Scan for the cell matching the given text and deliver its [x, y] coordinate at center. 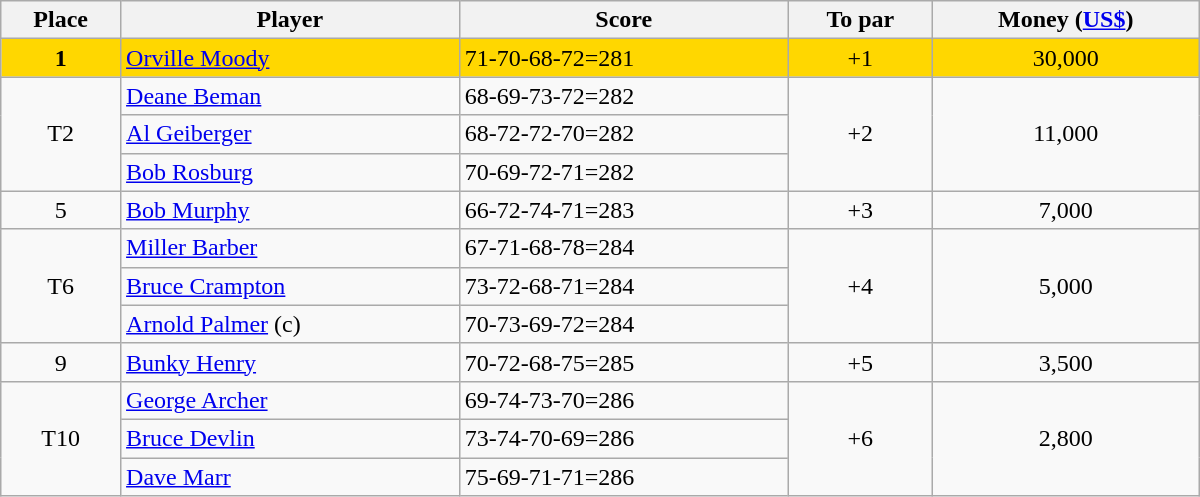
Dave Marr [290, 477]
To par [860, 20]
68-72-72-70=282 [624, 134]
67-71-68-78=284 [624, 248]
Orville Moody [290, 58]
+2 [860, 134]
Miller Barber [290, 248]
T10 [61, 438]
1 [61, 58]
2,800 [1066, 438]
Bob Rosburg [290, 172]
Bruce Crampton [290, 286]
68-69-73-72=282 [624, 96]
30,000 [1066, 58]
Score [624, 20]
T6 [61, 286]
70-72-68-75=285 [624, 362]
Bob Murphy [290, 210]
9 [61, 362]
Bunky Henry [290, 362]
T2 [61, 134]
+1 [860, 58]
70-69-72-71=282 [624, 172]
George Archer [290, 400]
11,000 [1066, 134]
7,000 [1066, 210]
+3 [860, 210]
69-74-73-70=286 [624, 400]
+6 [860, 438]
73-74-70-69=286 [624, 438]
66-72-74-71=283 [624, 210]
+4 [860, 286]
Money (US$) [1066, 20]
Arnold Palmer (c) [290, 324]
75-69-71-71=286 [624, 477]
71-70-68-72=281 [624, 58]
73-72-68-71=284 [624, 286]
Player [290, 20]
3,500 [1066, 362]
+5 [860, 362]
70-73-69-72=284 [624, 324]
Deane Beman [290, 96]
Al Geiberger [290, 134]
5,000 [1066, 286]
Place [61, 20]
5 [61, 210]
Bruce Devlin [290, 438]
